Locate the cell with the specified text and output its (x, y) center coordinate. 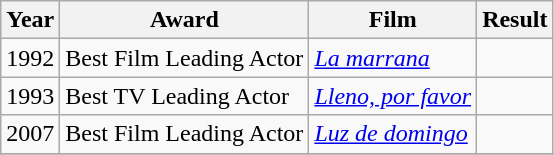
1992 (30, 58)
Luz de domingo (393, 134)
Lleno, por favor (393, 96)
La marrana (393, 58)
Film (393, 20)
Result (515, 20)
Year (30, 20)
2007 (30, 134)
Award (184, 20)
Best TV Leading Actor (184, 96)
1993 (30, 96)
